Provide the [x, y] coordinate of the cell's center where the given text is located.  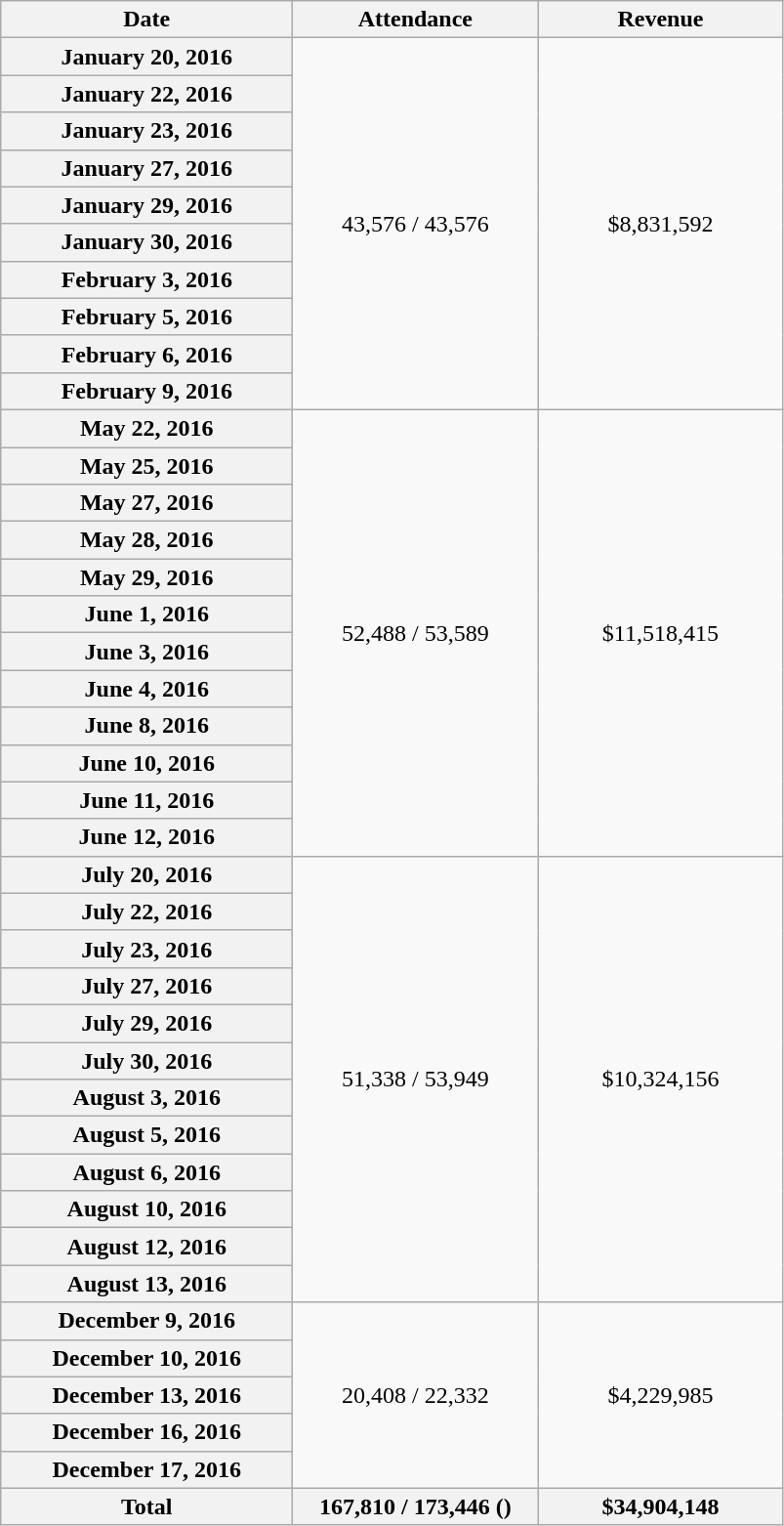
June 1, 2016 [146, 615]
Revenue [660, 20]
May 29, 2016 [146, 577]
February 5, 2016 [146, 317]
August 13, 2016 [146, 1284]
$34,904,148 [660, 1506]
July 23, 2016 [146, 949]
February 3, 2016 [146, 279]
52,488 / 53,589 [416, 633]
Date [146, 20]
51,338 / 53,949 [416, 1079]
December 13, 2016 [146, 1395]
June 8, 2016 [146, 726]
January 20, 2016 [146, 57]
$11,518,415 [660, 633]
July 30, 2016 [146, 1060]
August 12, 2016 [146, 1247]
May 27, 2016 [146, 503]
May 25, 2016 [146, 466]
June 4, 2016 [146, 689]
May 22, 2016 [146, 428]
February 6, 2016 [146, 354]
August 5, 2016 [146, 1135]
July 29, 2016 [146, 1023]
December 16, 2016 [146, 1432]
December 17, 2016 [146, 1469]
June 3, 2016 [146, 652]
June 12, 2016 [146, 837]
167,810 / 173,446 () [416, 1506]
Total [146, 1506]
August 3, 2016 [146, 1098]
June 11, 2016 [146, 800]
$8,831,592 [660, 225]
December 10, 2016 [146, 1358]
January 27, 2016 [146, 168]
$4,229,985 [660, 1395]
January 23, 2016 [146, 131]
January 29, 2016 [146, 205]
February 9, 2016 [146, 391]
July 20, 2016 [146, 874]
January 22, 2016 [146, 94]
$10,324,156 [660, 1079]
December 9, 2016 [146, 1321]
July 22, 2016 [146, 911]
20,408 / 22,332 [416, 1395]
May 28, 2016 [146, 540]
43,576 / 43,576 [416, 225]
June 10, 2016 [146, 763]
Attendance [416, 20]
August 10, 2016 [146, 1209]
January 30, 2016 [146, 242]
July 27, 2016 [146, 986]
August 6, 2016 [146, 1172]
